Find where the given text appears and provide that cell's center as (x, y) coordinate. 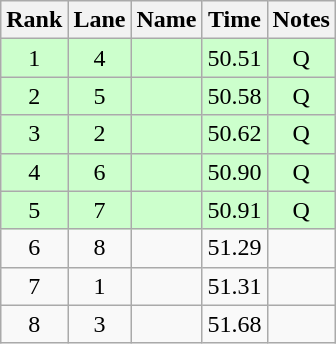
Notes (301, 20)
50.62 (234, 134)
51.29 (234, 248)
Rank (34, 20)
50.91 (234, 210)
51.31 (234, 286)
50.51 (234, 58)
50.58 (234, 96)
Name (166, 20)
51.68 (234, 324)
Lane (100, 20)
50.90 (234, 172)
Time (234, 20)
